Search for the cell housing the specified text and yield its (X, Y) center coordinate. 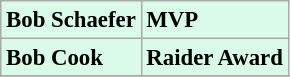
Bob Cook (71, 58)
MVP (214, 20)
Bob Schaefer (71, 20)
Raider Award (214, 58)
